Determine the [X, Y] coordinate at the center of the cell enclosing the given text.  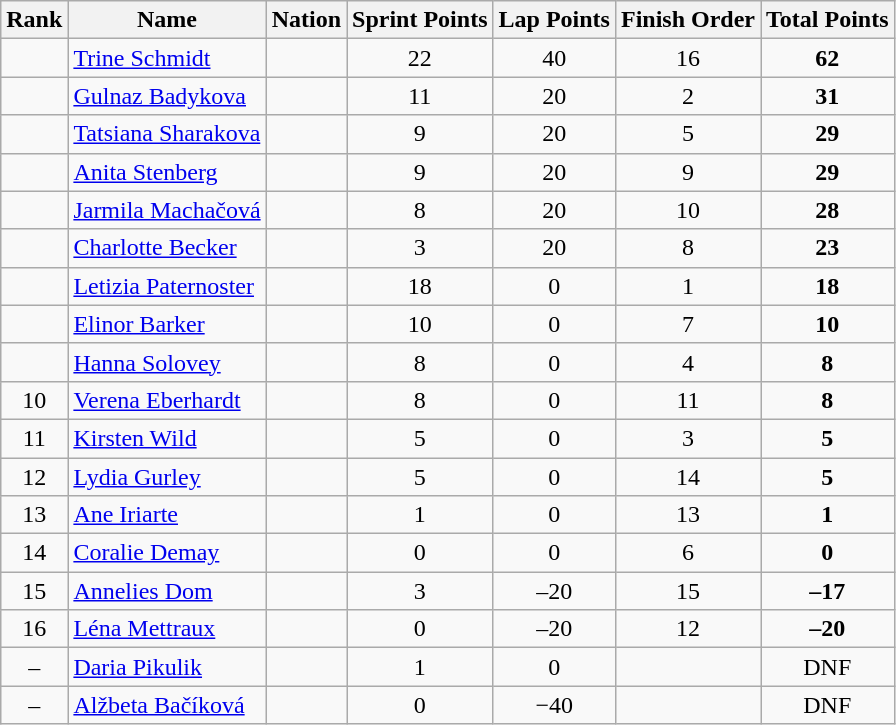
Coralie Demay [167, 553]
Tatsiana Sharakova [167, 134]
Charlotte Becker [167, 248]
Annelies Dom [167, 591]
Total Points [828, 20]
Léna Mettraux [167, 629]
Gulnaz Badykova [167, 96]
Lydia Gurley [167, 477]
Ane Iriarte [167, 515]
–17 [828, 591]
Verena Eberhardt [167, 400]
Letizia Paternoster [167, 286]
Anita Stenberg [167, 172]
23 [828, 248]
Name [167, 20]
Sprint Points [420, 20]
Nation [306, 20]
−40 [554, 705]
Rank [34, 20]
31 [828, 96]
6 [688, 553]
Hanna Solovey [167, 362]
7 [688, 324]
Alžbeta Bačíková [167, 705]
28 [828, 210]
Elinor Barker [167, 324]
40 [554, 58]
4 [688, 362]
Trine Schmidt [167, 58]
Jarmila Machačová [167, 210]
62 [828, 58]
2 [688, 96]
22 [420, 58]
Finish Order [688, 20]
Daria Pikulik [167, 667]
Lap Points [554, 20]
Kirsten Wild [167, 438]
